Locate the cell with the specified text and output its (x, y) center coordinate. 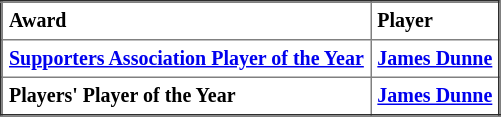
Players' Player of the Year (186, 96)
Player (436, 21)
Supporters Association Player of the Year (186, 59)
Award (186, 21)
